Detect which cell encompasses the target text, then output its [x, y] center coordinate. 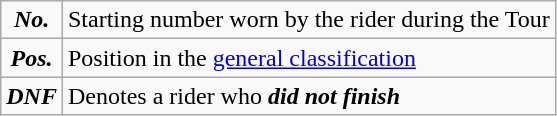
Position in the general classification [308, 58]
Denotes a rider who did not finish [308, 96]
DNF [32, 96]
Starting number worn by the rider during the Tour [308, 20]
Pos. [32, 58]
No. [32, 20]
